Return (x, y) of the center of cell containing provided text 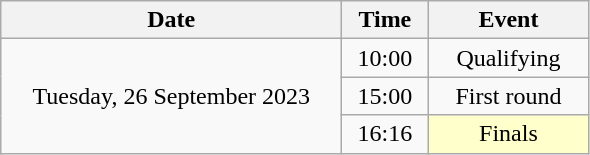
Tuesday, 26 September 2023 (172, 96)
First round (508, 96)
Qualifying (508, 58)
15:00 (385, 96)
Time (385, 20)
Date (172, 20)
Event (508, 20)
Finals (508, 134)
10:00 (385, 58)
16:16 (385, 134)
